Find where the given text appears and provide that cell's center as [X, Y] coordinate. 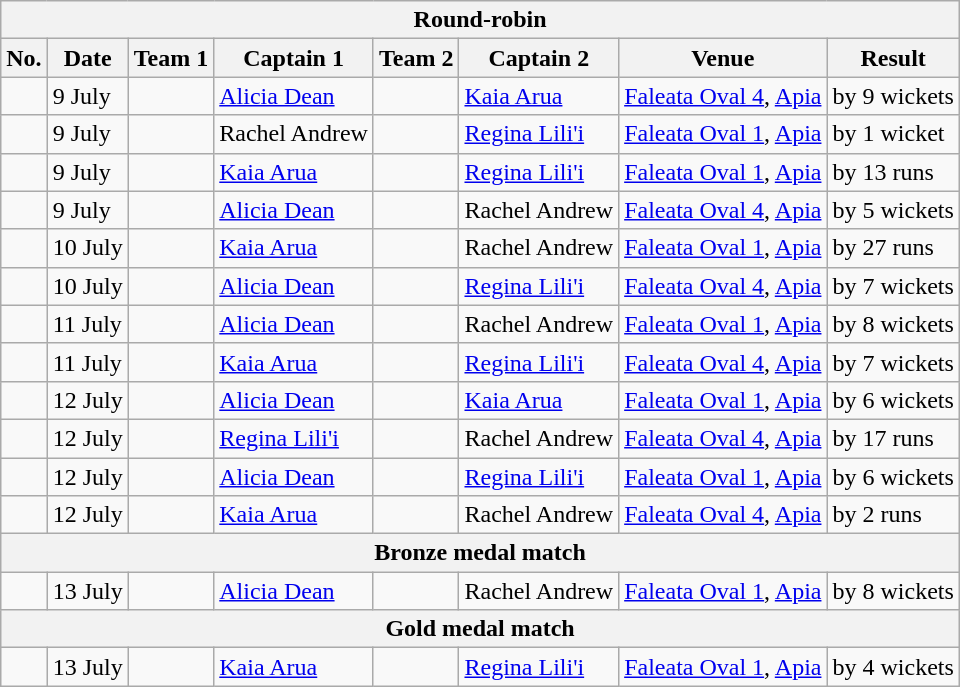
by 5 wickets [893, 210]
Gold medal match [480, 629]
Captain 1 [294, 58]
by 13 runs [893, 172]
Date [88, 58]
Captain 2 [539, 58]
by 4 wickets [893, 667]
by 27 runs [893, 248]
Venue [723, 58]
Team 2 [416, 58]
No. [24, 58]
Result [893, 58]
by 1 wicket [893, 134]
by 17 runs [893, 438]
by 2 runs [893, 515]
Team 1 [171, 58]
by 9 wickets [893, 96]
Round-robin [480, 20]
Bronze medal match [480, 553]
